Provide the (X, Y) coordinate of the cell's center where the given text is located.  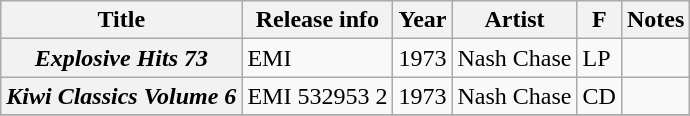
Artist (514, 20)
LP (599, 58)
Release info (318, 20)
EMI (318, 58)
EMI 532953 2 (318, 96)
Year (422, 20)
CD (599, 96)
Explosive Hits 73 (122, 58)
Title (122, 20)
F (599, 20)
Kiwi Classics Volume 6 (122, 96)
Notes (655, 20)
